For the text-containing cell, return its midpoint in (x, y) coordinate format. 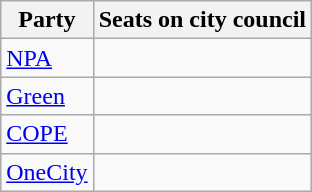
NPA (47, 58)
Green (47, 96)
COPE (47, 134)
Seats on city council (202, 20)
OneCity (47, 172)
Party (47, 20)
